Pinpoint the cell where the given text exists, returning its (X, Y) midpoint coordinate. 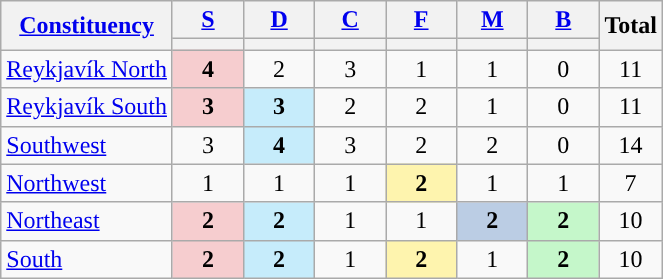
14 (631, 145)
Northwest (87, 183)
M (492, 20)
S (208, 20)
Reykjavík South (87, 107)
Constituency (87, 26)
South (87, 259)
B (564, 20)
Total (631, 26)
Northeast (87, 221)
Reykjavík North (87, 69)
D (280, 20)
F (422, 20)
Southwest (87, 145)
7 (631, 183)
C (350, 20)
